For the text-containing cell, return its midpoint in (x, y) coordinate format. 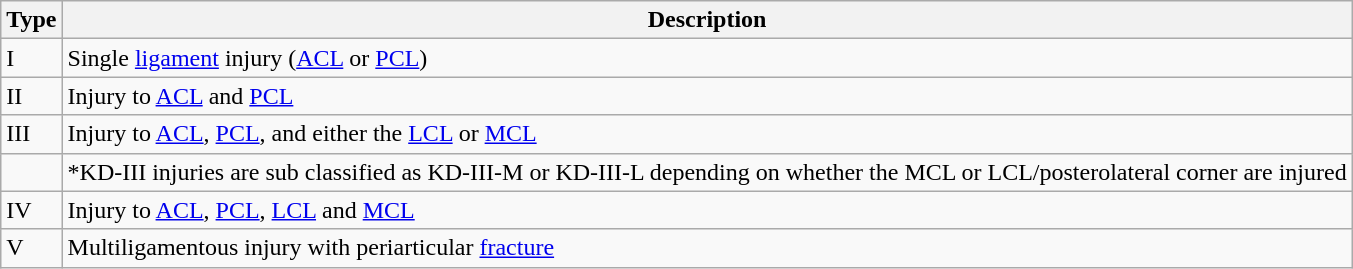
V (32, 248)
Injury to ACL, PCL, LCL and MCL (707, 210)
Injury to ACL and PCL (707, 96)
I (32, 58)
Description (707, 20)
*KD-III injuries are sub classified as KD-III-M or KD-III-L depending on whether the MCL or LCL/posterolateral corner are injured (707, 172)
Single ligament injury (ACL or PCL) (707, 58)
III (32, 134)
II (32, 96)
Multiligamentous injury with periarticular fracture (707, 248)
Injury to ACL, PCL, and either the LCL or MCL (707, 134)
Type (32, 20)
IV (32, 210)
